Determine the (x, y) coordinate at the center of the cell enclosing the given text.  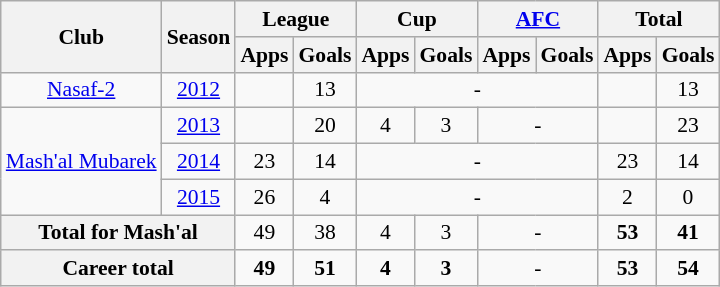
League (296, 19)
38 (324, 233)
Total (658, 19)
20 (324, 126)
Career total (118, 269)
54 (688, 269)
2013 (199, 126)
51 (324, 269)
Nasaf-2 (82, 90)
41 (688, 233)
Cup (416, 19)
AFC (538, 19)
2014 (199, 162)
2015 (199, 197)
2012 (199, 90)
0 (688, 197)
26 (264, 197)
Season (199, 36)
Mash'al Mubarek (82, 162)
2 (627, 197)
Total for Mash'al (118, 233)
Club (82, 36)
